For the text-containing cell, return its midpoint in [x, y] coordinate format. 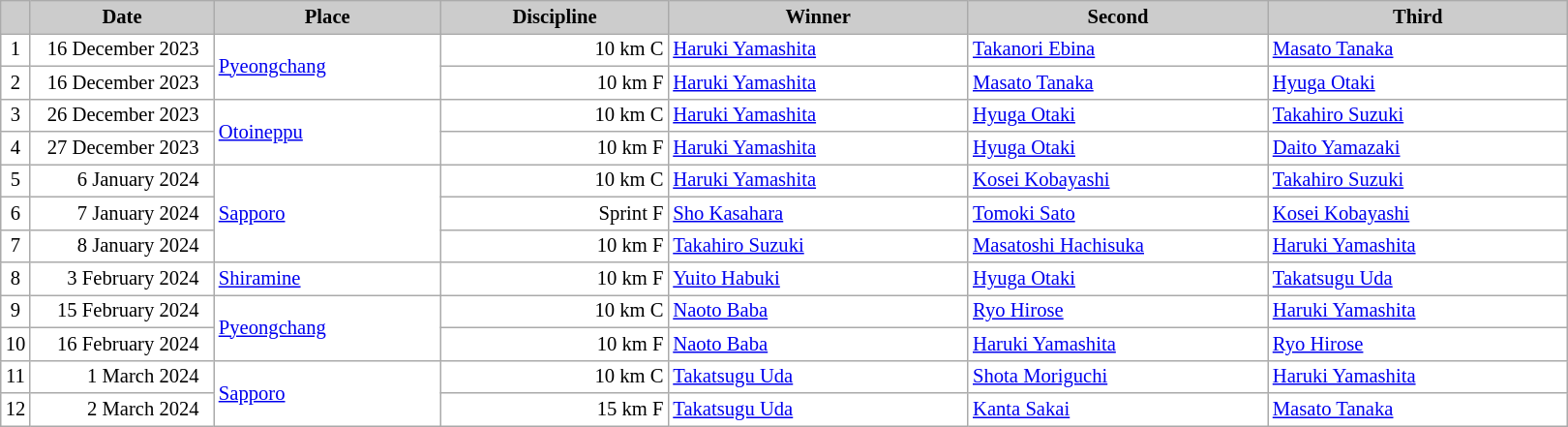
Kanta Sakai [1118, 410]
Sho Kasahara [818, 213]
Shota Moriguchi [1118, 377]
15 km F [556, 410]
16 February 2024 [122, 344]
Third [1418, 16]
Yuito Habuki [818, 278]
Second [1118, 16]
6 [15, 213]
Tomoki Sato [1118, 213]
12 [15, 410]
8 January 2024 [122, 246]
7 [15, 246]
Date [122, 16]
Winner [818, 16]
15 February 2024 [122, 311]
10 [15, 344]
Discipline [556, 16]
Masatoshi Hachisuka [1118, 246]
8 [15, 278]
Shiramine [327, 278]
2 March 2024 [122, 410]
1 [15, 49]
9 [15, 311]
Daito Yamazaki [1418, 148]
Sprint F [556, 213]
3 February 2024 [122, 278]
Otoineppu [327, 132]
1 March 2024 [122, 377]
27 December 2023 [122, 148]
2 [15, 82]
4 [15, 148]
5 [15, 180]
Place [327, 16]
7 January 2024 [122, 213]
6 January 2024 [122, 180]
26 December 2023 [122, 115]
3 [15, 115]
Takanori Ebina [1118, 49]
11 [15, 377]
